Locate the cell with the specified text and output its (X, Y) center coordinate. 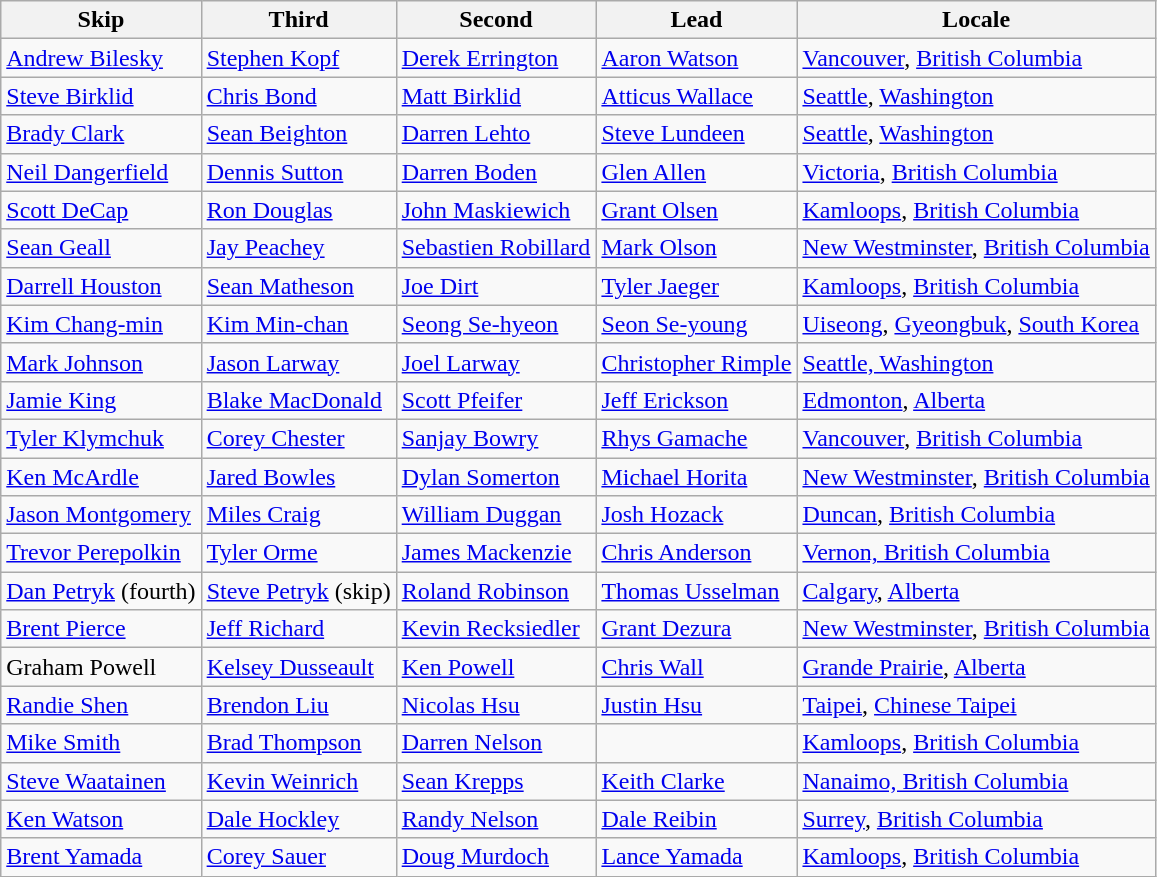
Rhys Gamache (696, 438)
Jeff Erickson (696, 400)
Miles Craig (298, 515)
Sean Geall (101, 248)
Steve Birklid (101, 96)
Calgary, Alberta (976, 591)
Brad Thompson (298, 743)
Lead (696, 20)
Trevor Perepolkin (101, 553)
Dan Petryk (fourth) (101, 591)
Aaron Watson (696, 58)
Tyler Orme (298, 553)
Chris Bond (298, 96)
Lance Yamada (696, 857)
John Maskiewich (496, 210)
Roland Robinson (496, 591)
Sean Beighton (298, 134)
Brendon Liu (298, 705)
Thomas Usselman (696, 591)
Ken Watson (101, 819)
Seon Se-young (696, 324)
Mark Johnson (101, 362)
Skip (101, 20)
Darrell Houston (101, 286)
Tyler Klymchuk (101, 438)
Tyler Jaeger (696, 286)
Kim Min-chan (298, 324)
Edmonton, Alberta (976, 400)
Graham Powell (101, 667)
Corey Chester (298, 438)
Joel Larway (496, 362)
Kevin Weinrich (298, 781)
Third (298, 20)
Ron Douglas (298, 210)
Mark Olson (696, 248)
Chris Wall (696, 667)
William Duggan (496, 515)
Andrew Bilesky (101, 58)
Seong Se-hyeon (496, 324)
Darren Nelson (496, 743)
Locale (976, 20)
Josh Hozack (696, 515)
Jared Bowles (298, 477)
Scott Pfeifer (496, 400)
Uiseong, Gyeongbuk, South Korea (976, 324)
Ken Powell (496, 667)
Kevin Recksiedler (496, 629)
Sean Matheson (298, 286)
Kim Chang-min (101, 324)
Stephen Kopf (298, 58)
Neil Dangerfield (101, 172)
Brent Yamada (101, 857)
Darren Lehto (496, 134)
Dale Reibin (696, 819)
Nicolas Hsu (496, 705)
Grant Dezura (696, 629)
Jeff Richard (298, 629)
Scott DeCap (101, 210)
Christopher Rimple (696, 362)
Dylan Somerton (496, 477)
Randy Nelson (496, 819)
Jason Larway (298, 362)
Surrey, British Columbia (976, 819)
Sanjay Bowry (496, 438)
Atticus Wallace (696, 96)
Jay Peachey (298, 248)
Dennis Sutton (298, 172)
Victoria, British Columbia (976, 172)
Nanaimo, British Columbia (976, 781)
Grant Olsen (696, 210)
Randie Shen (101, 705)
Jamie King (101, 400)
Keith Clarke (696, 781)
Second (496, 20)
Sebastien Robillard (496, 248)
Michael Horita (696, 477)
Steve Lundeen (696, 134)
Corey Sauer (298, 857)
Derek Errington (496, 58)
Taipei, Chinese Taipei (976, 705)
Brent Pierce (101, 629)
Matt Birklid (496, 96)
Chris Anderson (696, 553)
Darren Boden (496, 172)
James Mackenzie (496, 553)
Brady Clark (101, 134)
Kelsey Dusseault (298, 667)
Vernon, British Columbia (976, 553)
Doug Murdoch (496, 857)
Justin Hsu (696, 705)
Grande Prairie, Alberta (976, 667)
Duncan, British Columbia (976, 515)
Glen Allen (696, 172)
Steve Petryk (skip) (298, 591)
Steve Waatainen (101, 781)
Joe Dirt (496, 286)
Blake MacDonald (298, 400)
Ken McArdle (101, 477)
Mike Smith (101, 743)
Sean Krepps (496, 781)
Dale Hockley (298, 819)
Jason Montgomery (101, 515)
